Identify which cell holds the provided text, then report its (X, Y) central coordinate. 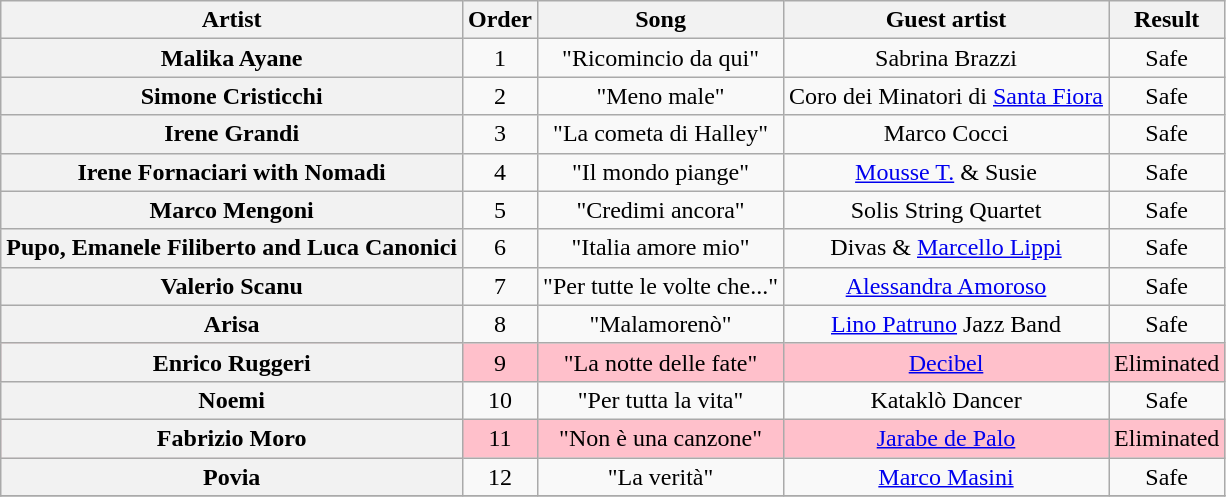
Lino Patruno Jazz Band (946, 324)
12 (500, 477)
Povia (232, 477)
"Meno male" (661, 96)
Fabrizio Moro (232, 438)
5 (500, 210)
Decibel (946, 362)
11 (500, 438)
1 (500, 58)
Sabrina Brazzi (946, 58)
"Per tutta la vita" (661, 400)
Marco Masini (946, 477)
2 (500, 96)
8 (500, 324)
"Italia amore mio" (661, 248)
"Malamorenò" (661, 324)
"Ricomincio da qui" (661, 58)
Result (1167, 20)
"Non è una canzone" (661, 438)
Malika Ayane (232, 58)
Marco Cocci (946, 134)
Arisa (232, 324)
Jarabe de Palo (946, 438)
Order (500, 20)
Coro dei Minatori di Santa Fiora (946, 96)
Simone Cristicchi (232, 96)
"La notte delle fate" (661, 362)
"La verità" (661, 477)
"La cometa di Halley" (661, 134)
Irene Grandi (232, 134)
"Credimi ancora" (661, 210)
"Per tutte le volte che..." (661, 286)
9 (500, 362)
Divas & Marcello Lippi (946, 248)
Valerio Scanu (232, 286)
Mousse T. & Susie (946, 172)
Noemi (232, 400)
Solis String Quartet (946, 210)
Artist (232, 20)
7 (500, 286)
Irene Fornaciari with Nomadi (232, 172)
Song (661, 20)
6 (500, 248)
3 (500, 134)
Enrico Ruggeri (232, 362)
4 (500, 172)
Marco Mengoni (232, 210)
Pupo, Emanele Filiberto and Luca Canonici (232, 248)
"Il mondo piange" (661, 172)
Guest artist (946, 20)
Kataklò Dancer (946, 400)
10 (500, 400)
Alessandra Amoroso (946, 286)
